Capture the cell that displays the provided text and extract its [x, y] central coordinate. 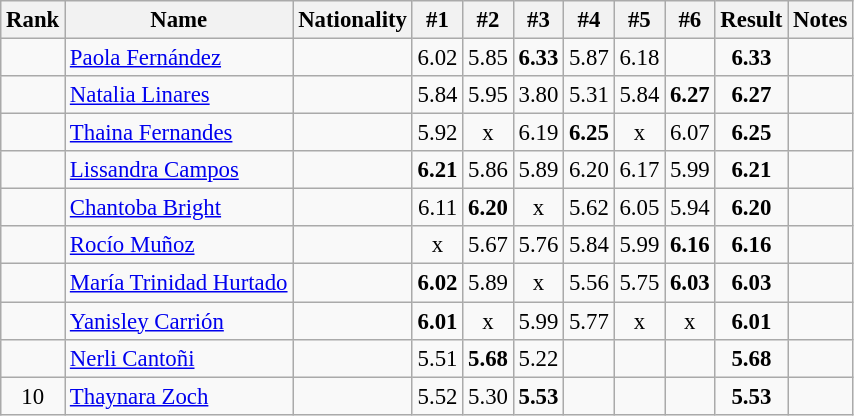
5.31 [589, 95]
Paola Fernández [179, 58]
5.86 [488, 170]
Thaina Fernandes [179, 133]
Nerli Cantoñi [179, 358]
#3 [538, 20]
6.11 [437, 208]
6.05 [639, 208]
Chantoba Bright [179, 208]
5.76 [538, 245]
Rocío Muñoz [179, 245]
10 [33, 396]
#5 [639, 20]
Nationality [352, 20]
5.87 [589, 58]
5.67 [488, 245]
#1 [437, 20]
Notes [820, 20]
6.17 [639, 170]
Name [179, 20]
#6 [690, 20]
3.80 [538, 95]
5.75 [639, 283]
5.51 [437, 358]
5.85 [488, 58]
5.52 [437, 396]
5.62 [589, 208]
#2 [488, 20]
Lissandra Campos [179, 170]
5.22 [538, 358]
5.77 [589, 321]
6.19 [538, 133]
#4 [589, 20]
6.07 [690, 133]
Natalia Linares [179, 95]
Yanisley Carrión [179, 321]
Rank [33, 20]
5.56 [589, 283]
5.92 [437, 133]
Result [752, 20]
María Trinidad Hurtado [179, 283]
6.18 [639, 58]
5.95 [488, 95]
Thaynara Zoch [179, 396]
5.94 [690, 208]
5.30 [488, 396]
